Determine the (X, Y) coordinate at the center of the cell enclosing the given text.  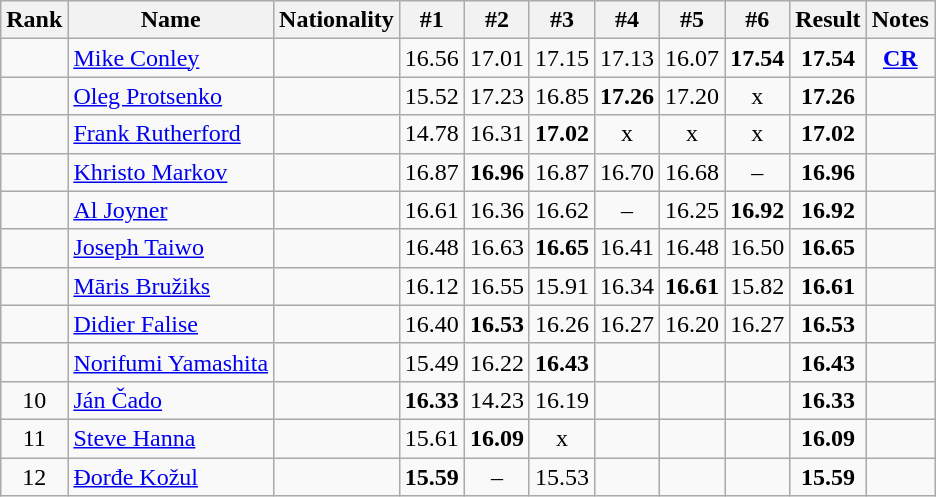
Oleg Protsenko (171, 96)
Rank (34, 20)
16.34 (628, 286)
17.20 (692, 96)
12 (34, 477)
16.40 (432, 324)
15.61 (432, 438)
10 (34, 400)
16.07 (692, 58)
Name (171, 20)
15.82 (758, 286)
15.52 (432, 96)
15.49 (432, 362)
16.20 (692, 324)
14.23 (496, 400)
#3 (562, 20)
16.25 (692, 210)
Notes (900, 20)
17.23 (496, 96)
17.01 (496, 58)
Frank Rutherford (171, 134)
16.41 (628, 248)
14.78 (432, 134)
#4 (628, 20)
16.85 (562, 96)
16.50 (758, 248)
Steve Hanna (171, 438)
16.68 (692, 172)
#6 (758, 20)
Ján Čado (171, 400)
Nationality (337, 20)
#5 (692, 20)
Mike Conley (171, 58)
Khristo Markov (171, 172)
Đorđe Kožul (171, 477)
16.19 (562, 400)
16.31 (496, 134)
Didier Falise (171, 324)
11 (34, 438)
16.26 (562, 324)
16.55 (496, 286)
16.12 (432, 286)
#2 (496, 20)
17.15 (562, 58)
17.13 (628, 58)
Māris Bružiks (171, 286)
16.36 (496, 210)
16.22 (496, 362)
16.70 (628, 172)
Result (828, 20)
15.91 (562, 286)
16.63 (496, 248)
16.56 (432, 58)
Al Joyner (171, 210)
CR (900, 58)
Joseph Taiwo (171, 248)
16.62 (562, 210)
#1 (432, 20)
Norifumi Yamashita (171, 362)
15.53 (562, 477)
